Output the [x, y] coordinate of the center of the cell containing the given text.  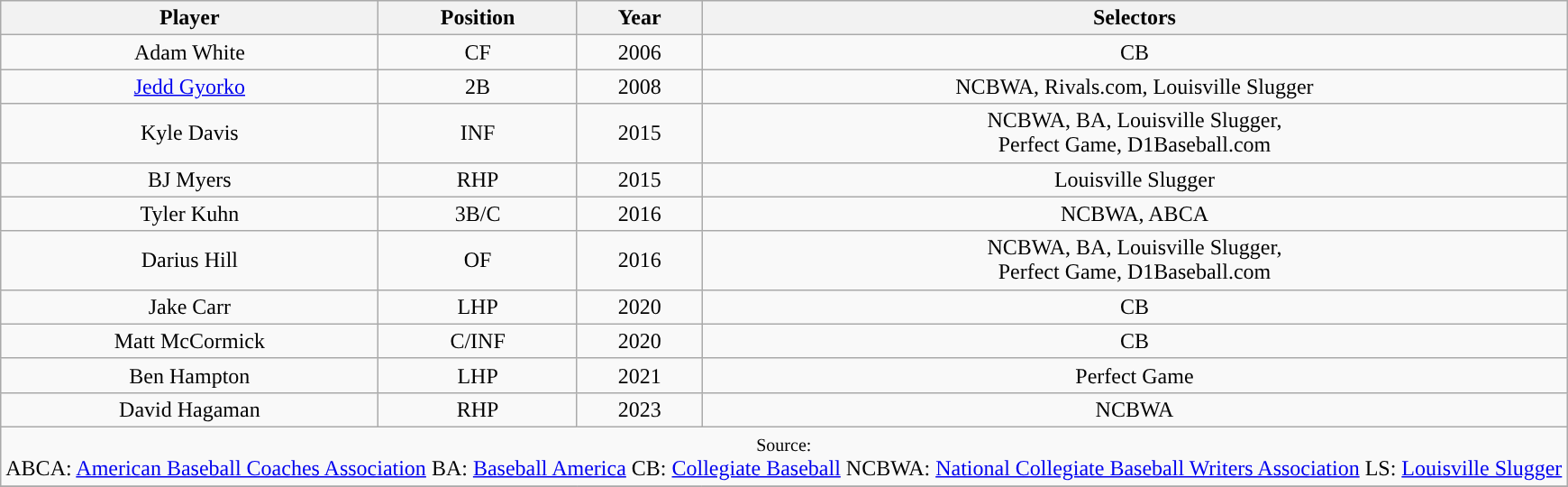
2008 [640, 87]
Matt McCormick [189, 341]
Position [478, 18]
Jedd Gyorko [189, 87]
BJ Myers [189, 179]
3B/C [478, 214]
Kyle Davis [189, 133]
Selectors [1135, 18]
NCBWA [1135, 409]
Tyler Kuhn [189, 214]
CF [478, 52]
Adam White [189, 52]
Player [189, 18]
2021 [640, 375]
Ben Hampton [189, 375]
NCBWA, ABCA [1135, 214]
Jake Carr [189, 307]
INF [478, 133]
2006 [640, 52]
2B [478, 87]
Darius Hill [189, 260]
Louisville Slugger [1135, 179]
Year [640, 18]
Perfect Game [1135, 375]
2023 [640, 409]
C/INF [478, 341]
NCBWA, Rivals.com, Louisville Slugger [1135, 87]
OF [478, 260]
David Hagaman [189, 409]
